Extract the [x, y] coordinate from the center of the cell holding the provided text.  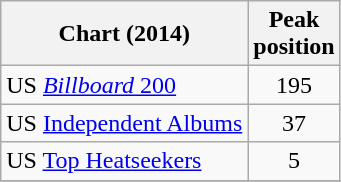
Peakposition [294, 34]
5 [294, 161]
37 [294, 123]
Chart (2014) [124, 34]
US Independent Albums [124, 123]
US Billboard 200 [124, 85]
195 [294, 85]
US Top Heatseekers [124, 161]
